Scan for the cell matching the given text and deliver its [x, y] coordinate at center. 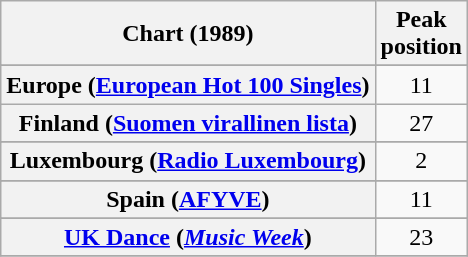
Spain (AFYVE) [188, 199]
Luxembourg (Radio Luxembourg) [188, 161]
2 [421, 161]
Peakposition [421, 34]
Chart (1989) [188, 34]
23 [421, 237]
Europe (European Hot 100 Singles) [188, 85]
27 [421, 123]
UK Dance (Music Week) [188, 237]
Finland (Suomen virallinen lista) [188, 123]
